Return the [x, y] coordinate for the center point of the cell that contains the specified text.  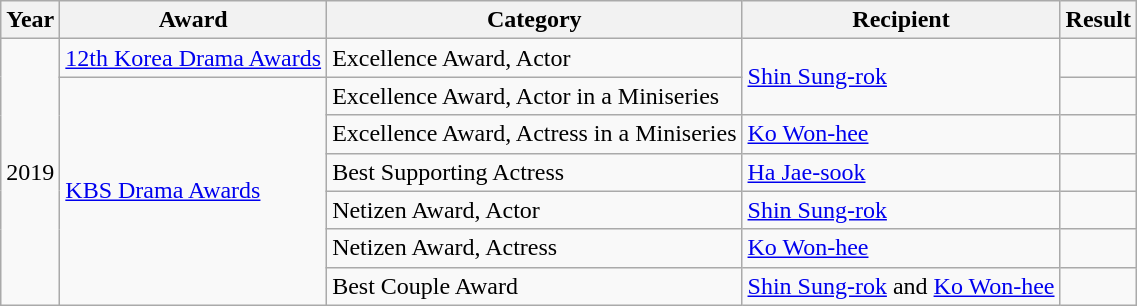
Netizen Award, Actor [534, 210]
Category [534, 20]
KBS Drama Awards [194, 191]
Best Supporting Actress [534, 172]
Netizen Award, Actress [534, 248]
2019 [30, 172]
Excellence Award, Actor [534, 58]
Year [30, 20]
Best Couple Award [534, 286]
12th Korea Drama Awards [194, 58]
Award [194, 20]
Excellence Award, Actress in a Miniseries [534, 134]
Excellence Award, Actor in a Miniseries [534, 96]
Recipient [901, 20]
Result [1098, 20]
Ha Jae-sook [901, 172]
Shin Sung-rok and Ko Won-hee [901, 286]
